Identify which cell holds the provided text, then report its [x, y] central coordinate. 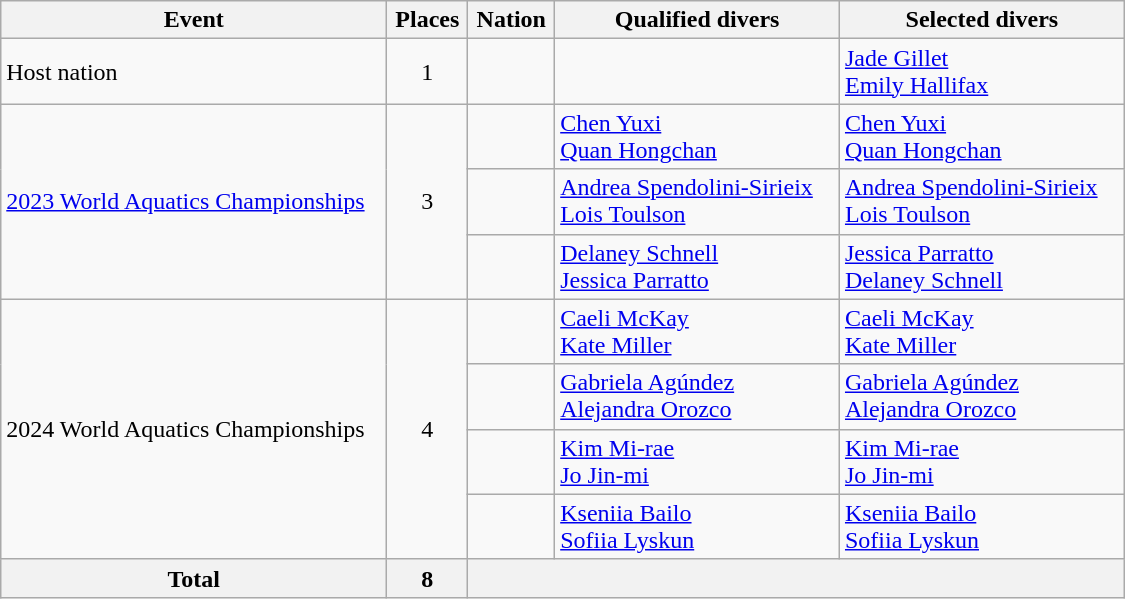
Qualified divers [698, 20]
8 [428, 578]
2024 World Aquatics Championships [194, 429]
Nation [512, 20]
3 [428, 202]
Host nation [194, 72]
Event [194, 20]
4 [428, 429]
Places [428, 20]
Jessica ParrattoDelaney Schnell [982, 266]
Total [194, 578]
Selected divers [982, 20]
Delaney SchnellJessica Parratto [698, 266]
2023 World Aquatics Championships [194, 202]
Jade GilletEmily Hallifax [982, 72]
1 [428, 72]
